Search for the cell housing the specified text and yield its [x, y] center coordinate. 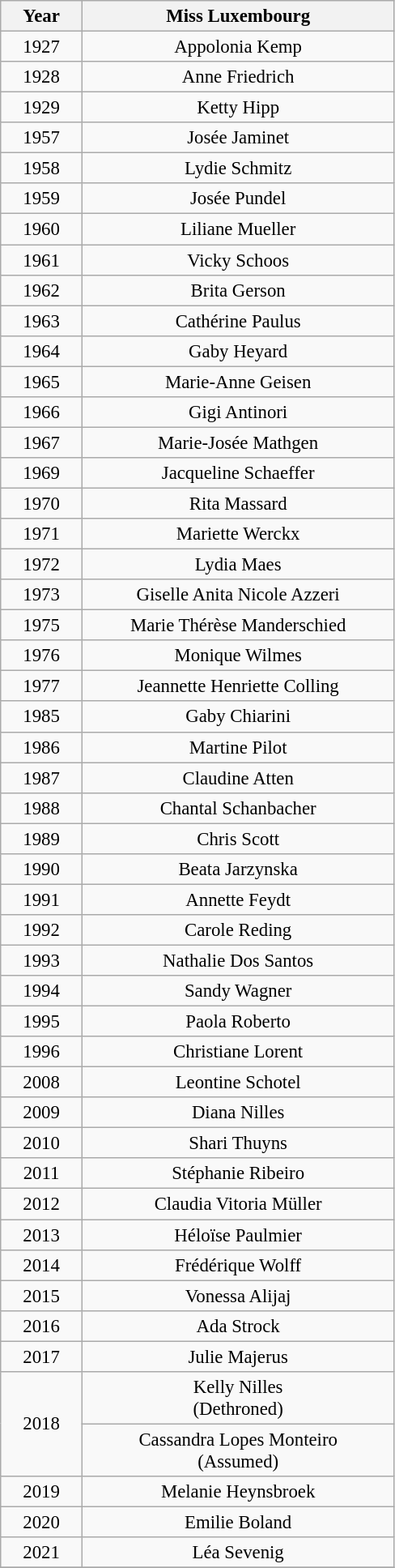
Diana Nilles [238, 1113]
1959 [42, 199]
Leontine Schotel [238, 1083]
Jacqueline Schaeffer [238, 473]
1961 [42, 260]
1988 [42, 808]
Marie-Josée Mathgen [238, 442]
1986 [42, 747]
Marie-Anne Geisen [238, 382]
Chantal Schanbacher [238, 808]
1991 [42, 899]
1990 [42, 869]
2011 [42, 1174]
Cassandra Lopes Monteiro(Assumed) [238, 1451]
Chris Scott [238, 839]
Héloïse Paulmier [238, 1235]
Martine Pilot [238, 747]
2009 [42, 1113]
2013 [42, 1235]
Frédérique Wolff [238, 1265]
Shari Thuyns [238, 1143]
Beata Jarzynska [238, 869]
Rita Massard [238, 503]
Julie Majerus [238, 1357]
Ada Strock [238, 1326]
1929 [42, 108]
2014 [42, 1265]
1966 [42, 412]
1996 [42, 1052]
2017 [42, 1357]
Carole Reding [238, 930]
Nathalie Dos Santos [238, 960]
Josée Pundel [238, 199]
Giselle Anita Nicole Azzeri [238, 595]
Christiane Lorent [238, 1052]
1967 [42, 442]
1965 [42, 382]
1963 [42, 321]
Jeannette Henriette Colling [238, 686]
1964 [42, 351]
1993 [42, 960]
Ketty Hipp [238, 108]
Gaby Heyard [238, 351]
1994 [42, 991]
2018 [42, 1425]
1975 [42, 626]
2019 [42, 1492]
Brita Gerson [238, 290]
Stéphanie Ribeiro [238, 1174]
2010 [42, 1143]
2021 [42, 1553]
1985 [42, 717]
Miss Luxembourg [238, 16]
Marie Thérèse Manderschied [238, 626]
Paola Roberto [238, 1022]
1970 [42, 503]
Emilie Boland [238, 1522]
1972 [42, 565]
Monique Wilmes [238, 656]
Mariette Werckx [238, 534]
Melanie Heynsbroek [238, 1492]
2015 [42, 1296]
Annette Feydt [238, 899]
2012 [42, 1204]
Claudia Vitoria Müller [238, 1204]
2008 [42, 1083]
Liliane Mueller [238, 229]
1928 [42, 77]
Vonessa Alijaj [238, 1296]
Lydia Maes [238, 565]
Gaby Chiarini [238, 717]
Claudine Atten [238, 778]
Kelly Nilles(Dethroned) [238, 1399]
1969 [42, 473]
Léa Sevenig [238, 1553]
1960 [42, 229]
Appolonia Kemp [238, 47]
Year [42, 16]
1995 [42, 1022]
1971 [42, 534]
1927 [42, 47]
Sandy Wagner [238, 991]
1958 [42, 169]
1957 [42, 138]
Gigi Antinori [238, 412]
1973 [42, 595]
Josée Jaminet [238, 138]
1992 [42, 930]
Lydie Schmitz [238, 169]
1962 [42, 290]
Anne Friedrich [238, 77]
1977 [42, 686]
1987 [42, 778]
Vicky Schoos [238, 260]
1989 [42, 839]
1976 [42, 656]
Cathérine Paulus [238, 321]
2020 [42, 1522]
2016 [42, 1326]
